Extract the (X, Y) coordinate from the center of the cell holding the provided text.  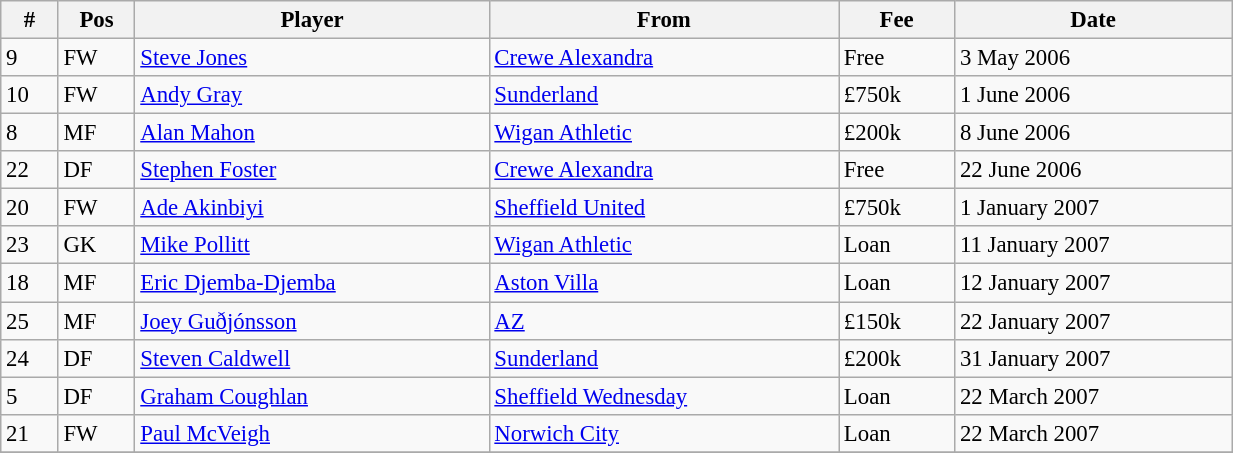
Alan Mahon (312, 133)
£150k (897, 321)
Sheffield Wednesday (664, 396)
25 (30, 321)
20 (30, 208)
# (30, 20)
Joey Guðjónsson (312, 321)
9 (30, 58)
Eric Djemba-Djemba (312, 283)
From (664, 20)
Aston Villa (664, 283)
3 May 2006 (1094, 58)
12 January 2007 (1094, 283)
Andy Gray (312, 95)
22 June 2006 (1094, 170)
21 (30, 433)
Norwich City (664, 433)
10 (30, 95)
Steve Jones (312, 58)
Graham Coughlan (312, 396)
8 June 2006 (1094, 133)
8 (30, 133)
Fee (897, 20)
22 January 2007 (1094, 321)
Steven Caldwell (312, 358)
GK (96, 245)
18 (30, 283)
Stephen Foster (312, 170)
23 (30, 245)
AZ (664, 321)
11 January 2007 (1094, 245)
Pos (96, 20)
Sheffield United (664, 208)
1 June 2006 (1094, 95)
22 (30, 170)
1 January 2007 (1094, 208)
Mike Pollitt (312, 245)
31 January 2007 (1094, 358)
Ade Akinbiyi (312, 208)
24 (30, 358)
Player (312, 20)
5 (30, 396)
Date (1094, 20)
Paul McVeigh (312, 433)
